Extract the [x, y] coordinate from the center of the cell holding the provided text.  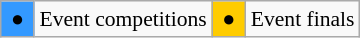
Event finals [303, 19]
Event competitions [122, 19]
